Determine the (X, Y) coordinate at the center of the cell enclosing the given text.  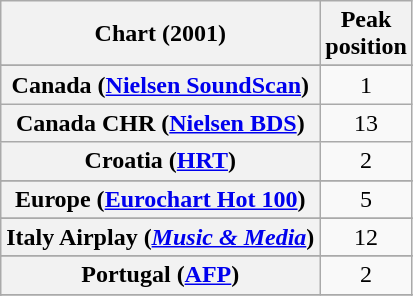
12 (366, 237)
Europe (Eurochart Hot 100) (160, 199)
1 (366, 85)
Portugal (AFP) (160, 275)
Italy Airplay (Music & Media) (160, 237)
Peakposition (366, 34)
Chart (2001) (160, 34)
Canada (Nielsen SoundScan) (160, 85)
Canada CHR (Nielsen BDS) (160, 123)
13 (366, 123)
Croatia (HRT) (160, 161)
5 (366, 199)
